From the cell containing the given text, extract its center point as (x, y) coordinate. 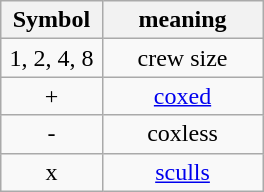
1, 2, 4, 8 (52, 58)
- (52, 134)
crew size (182, 58)
coxless (182, 134)
x (52, 172)
Symbol (52, 20)
meaning (182, 20)
coxed (182, 96)
+ (52, 96)
sculls (182, 172)
